From the cell containing the given text, extract its center point as [X, Y] coordinate. 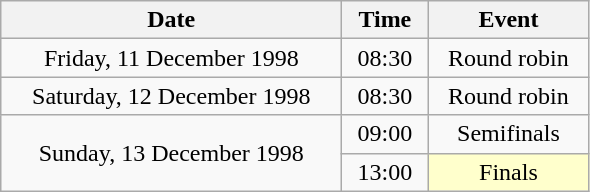
Date [172, 20]
Semifinals [508, 134]
Friday, 11 December 1998 [172, 58]
Finals [508, 172]
Sunday, 13 December 1998 [172, 153]
13:00 [385, 172]
Saturday, 12 December 1998 [172, 96]
Time [385, 20]
Event [508, 20]
09:00 [385, 134]
